Find where the given text appears and provide that cell's center as (X, Y) coordinate. 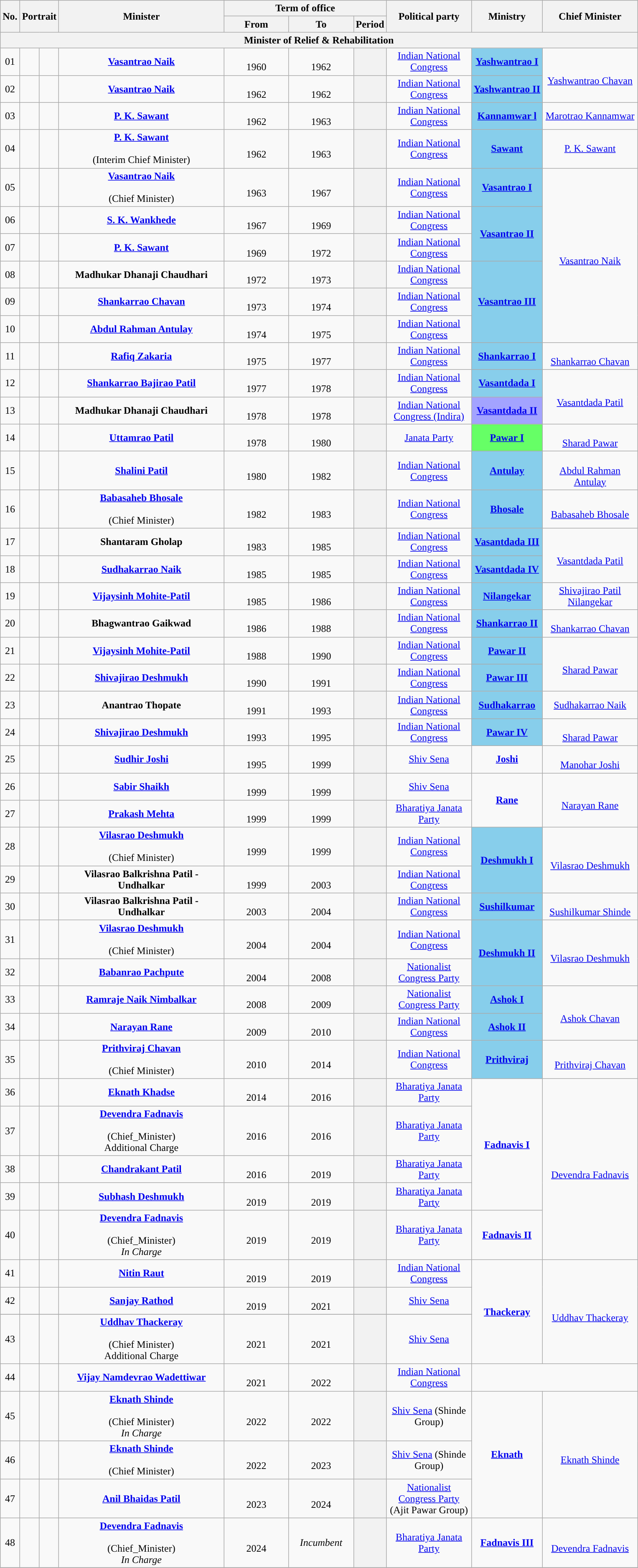
Shankarrao Bajirao Patil (141, 384)
P. K. Sawant (Interim Chief Minister) (141, 149)
Term of office (305, 8)
Vasantdada III (507, 542)
36 (10, 1092)
Kannamwar l (507, 116)
Incumbent (321, 1543)
Babasaheb Bhosale (Chief Minister) (141, 509)
Shivajirao Patil Nilangekar (590, 596)
Uddhav Thackeray (Chief Minister) Additional Charge (141, 1339)
Sudhakarrao (507, 705)
Bhagwantrao Gaikwad (141, 624)
Nationalist Congress Party (Ajit Pawar Group) (429, 1499)
Prithviraj Chavan (590, 1059)
Ashok II (507, 1026)
13 (10, 410)
Deshmukh I (507, 860)
Minister of Relief & Rehabilitation (319, 40)
Sushilkumar Shinde (590, 907)
Sabir Shaikh (141, 787)
Rane (507, 800)
Babasaheb Bhosale (590, 509)
Manohar Joshi (590, 759)
47 (10, 1499)
Vasantdada IV (507, 569)
Vasantrao III (507, 302)
Chief Minister (590, 16)
22 (10, 678)
Deshmukh II (507, 953)
09 (10, 302)
31 (10, 939)
Ashok Chavan (590, 1013)
03 (10, 116)
Sawant (507, 149)
Anil Bhaidas Patil (141, 1499)
05 (10, 187)
Vasantrao II (507, 234)
S. K. Wankhede (141, 220)
41 (10, 1273)
Nilangekar (507, 596)
Nitin Raut (141, 1273)
07 (10, 247)
43 (10, 1339)
Vasantdada II (507, 410)
Yashwantrao I (507, 62)
Janata Party (429, 438)
Babanrao Pachpute (141, 972)
Sudhir Joshi (141, 759)
Fadnavis III (507, 1543)
Shantaram Gholap (141, 542)
Sanjay Rathod (141, 1301)
Eknath Khadse (141, 1092)
02 (10, 89)
Minister (141, 16)
28 (10, 847)
35 (10, 1059)
11 (10, 356)
Marotrao Kannamwar (590, 116)
To (321, 24)
37 (10, 1131)
Bhosale (507, 509)
Portrait (39, 16)
Fadnavis II (507, 1235)
Anantrao Thopate (141, 705)
46 (10, 1460)
17 (10, 542)
Shankarrao II (507, 624)
Eknath Shinde (590, 1454)
Joshi (507, 759)
Ramraje Naik Nimbalkar (141, 1000)
15 (10, 471)
Sushilkumar (507, 907)
From (257, 24)
Yashwantrao II (507, 89)
Thackeray (507, 1311)
Period (370, 24)
Fadnavis I (507, 1144)
42 (10, 1301)
06 (10, 220)
23 (10, 705)
Ashok I (507, 1000)
29 (10, 879)
48 (10, 1543)
08 (10, 274)
Chandrakant Patil (141, 1169)
Subhash Deshmukh (141, 1196)
Antulay (507, 471)
Pawar II (507, 650)
Eknath Shinde (Chief Minister)In Charge (141, 1416)
Political party (429, 16)
Shankarrao I (507, 356)
Yashwantrao Chavan (590, 75)
Vasantdada I (507, 384)
Vasantrao I (507, 187)
21 (10, 650)
04 (10, 149)
Uttamrao Patil (141, 438)
Prithviraj (507, 1059)
40 (10, 1235)
30 (10, 907)
Vijay Namdevrao Wadettiwar (141, 1377)
14 (10, 438)
Prakash Mehta (141, 814)
16 (10, 509)
26 (10, 787)
18 (10, 569)
12 (10, 384)
33 (10, 1000)
10 (10, 328)
Ministry (507, 16)
1960 (257, 62)
Rafiq Zakaria (141, 356)
38 (10, 1169)
25 (10, 759)
Pawar IV (507, 732)
34 (10, 1026)
32 (10, 972)
Uddhav Thackeray (590, 1311)
Prithviraj Chavan (Chief Minister) (141, 1059)
01 (10, 62)
Shalini Patil (141, 471)
39 (10, 1196)
19 (10, 596)
20 (10, 624)
Vasantrao Naik (Chief Minister) (141, 187)
Indian National Congress (Indira) (429, 410)
Devendra Fadnavis (Chief_Minister) Additional Charge (141, 1131)
24 (10, 732)
Eknath Shinde (Chief Minister) (141, 1460)
44 (10, 1377)
27 (10, 814)
45 (10, 1416)
Pawar I (507, 438)
Pawar III (507, 678)
No. (10, 16)
Eknath (507, 1454)
